Locate the cell with the specified text and output its [x, y] center coordinate. 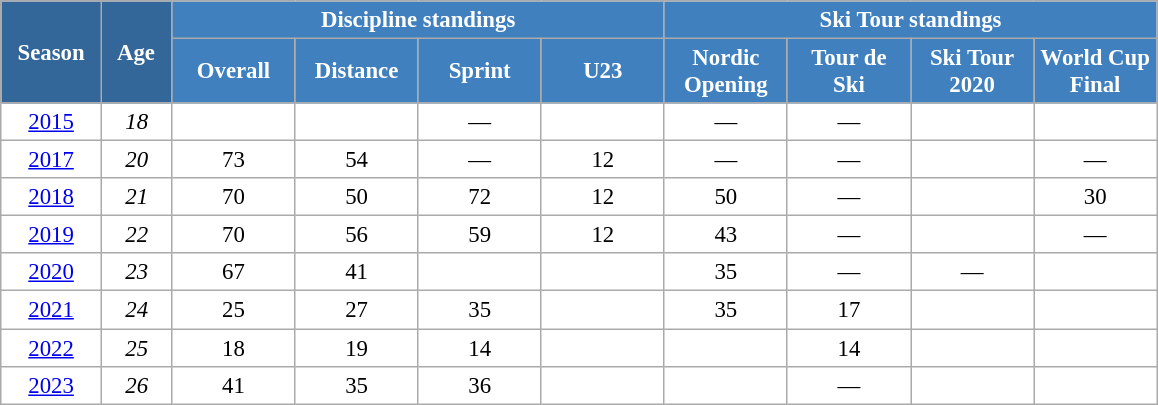
Tour deSki [848, 72]
Ski Tour standings [910, 20]
59 [480, 235]
2018 [52, 197]
Sprint [480, 72]
Discipline standings [418, 20]
24 [136, 310]
2017 [52, 160]
World CupFinal [1096, 72]
43 [726, 235]
23 [136, 273]
2015 [52, 122]
2022 [52, 348]
2023 [52, 385]
27 [356, 310]
19 [356, 348]
2021 [52, 310]
22 [136, 235]
21 [136, 197]
20 [136, 160]
73 [234, 160]
26 [136, 385]
67 [234, 273]
2019 [52, 235]
NordicOpening [726, 72]
Distance [356, 72]
56 [356, 235]
54 [356, 160]
72 [480, 197]
U23 [602, 72]
Age [136, 52]
Ski Tour2020 [972, 72]
Overall [234, 72]
30 [1096, 197]
36 [480, 385]
2020 [52, 273]
17 [848, 310]
Season [52, 52]
